Capture the cell that displays the provided text and extract its [X, Y] central coordinate. 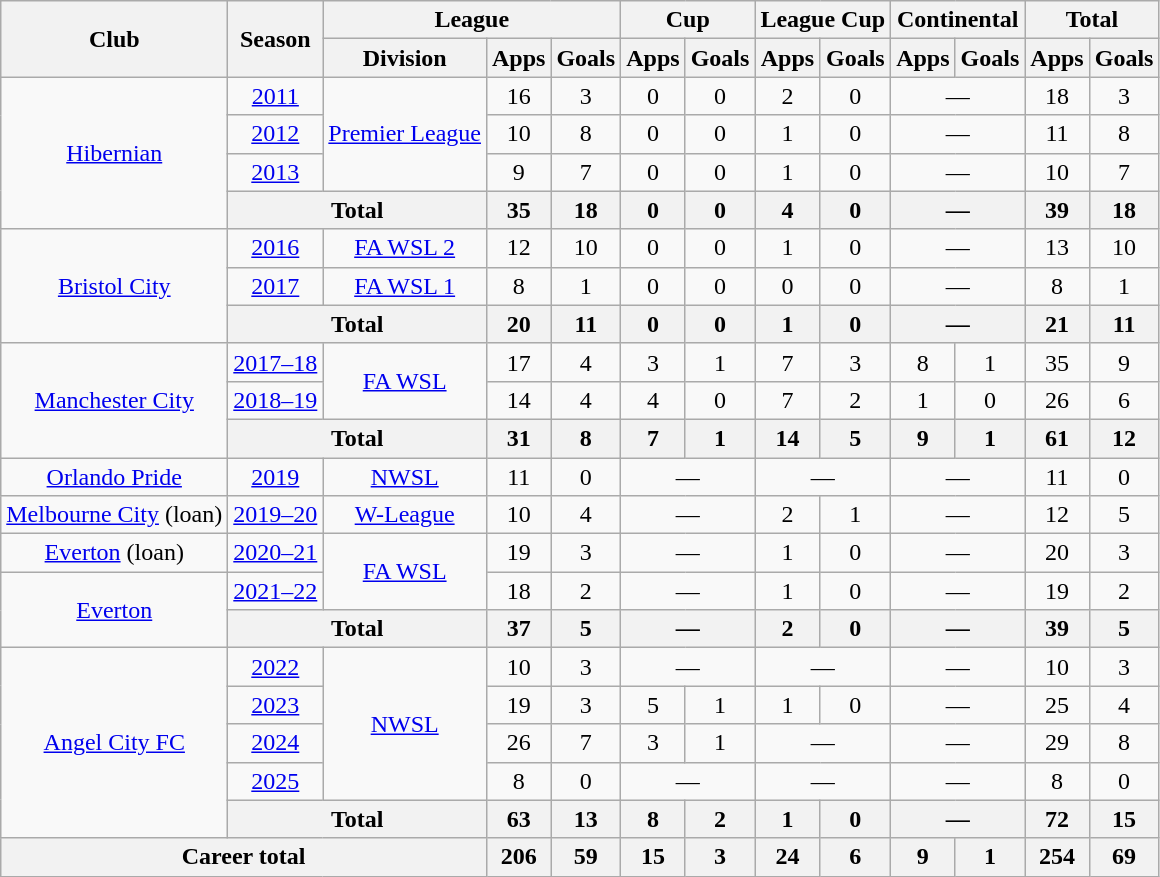
2017–18 [276, 362]
2012 [276, 134]
2022 [276, 667]
59 [586, 857]
2025 [276, 781]
Division [405, 58]
2019 [276, 477]
61 [1057, 438]
37 [518, 629]
69 [1124, 857]
Club [114, 39]
FA WSL 1 [405, 286]
Everton (loan) [114, 553]
254 [1057, 857]
63 [518, 819]
W-League [405, 515]
16 [518, 96]
31 [518, 438]
17 [518, 362]
2020–21 [276, 553]
Bristol City [114, 286]
Orlando Pride [114, 477]
2016 [276, 248]
Career total [244, 857]
League [472, 20]
2019–20 [276, 515]
Continental [958, 20]
2017 [276, 286]
Cup [688, 20]
Melbourne City (loan) [114, 515]
Premier League [405, 134]
Season [276, 39]
21 [1057, 324]
Hibernian [114, 153]
25 [1057, 705]
2021–22 [276, 591]
29 [1057, 743]
2013 [276, 172]
206 [518, 857]
72 [1057, 819]
Everton [114, 610]
24 [788, 857]
2011 [276, 96]
Manchester City [114, 400]
2024 [276, 743]
2023 [276, 705]
FA WSL 2 [405, 248]
League Cup [823, 20]
2018–19 [276, 400]
Angel City FC [114, 743]
